Provide the [X, Y] coordinate of the cell's center where the given text is located.  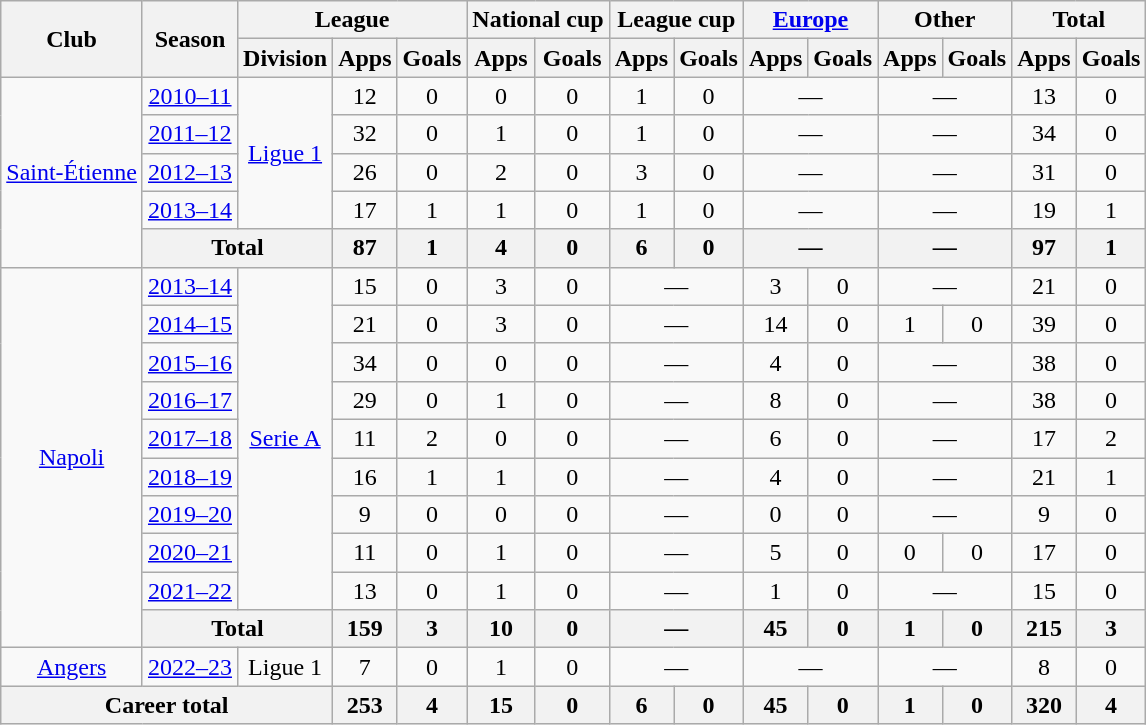
Saint-Étienne [72, 172]
26 [365, 172]
12 [365, 96]
Napoli [72, 458]
7 [365, 667]
2018–19 [190, 477]
2010–11 [190, 96]
31 [1044, 172]
97 [1044, 248]
Europe [810, 20]
159 [365, 629]
Angers [72, 667]
2020–21 [190, 553]
League cup [676, 20]
14 [775, 324]
Season [190, 39]
5 [775, 553]
320 [1044, 705]
253 [365, 705]
League [352, 20]
16 [365, 477]
Serie A [286, 438]
National cup [538, 20]
Club [72, 39]
2014–15 [190, 324]
2016–17 [190, 400]
87 [365, 248]
29 [365, 400]
39 [1044, 324]
2017–18 [190, 438]
19 [1044, 210]
Career total [167, 705]
2021–22 [190, 591]
10 [501, 629]
2011–12 [190, 134]
32 [365, 134]
Division [286, 58]
2019–20 [190, 515]
2015–16 [190, 362]
Other [945, 20]
215 [1044, 629]
2022–23 [190, 667]
2012–13 [190, 172]
